Determine the [x, y] coordinate at the center of the cell enclosing the given text.  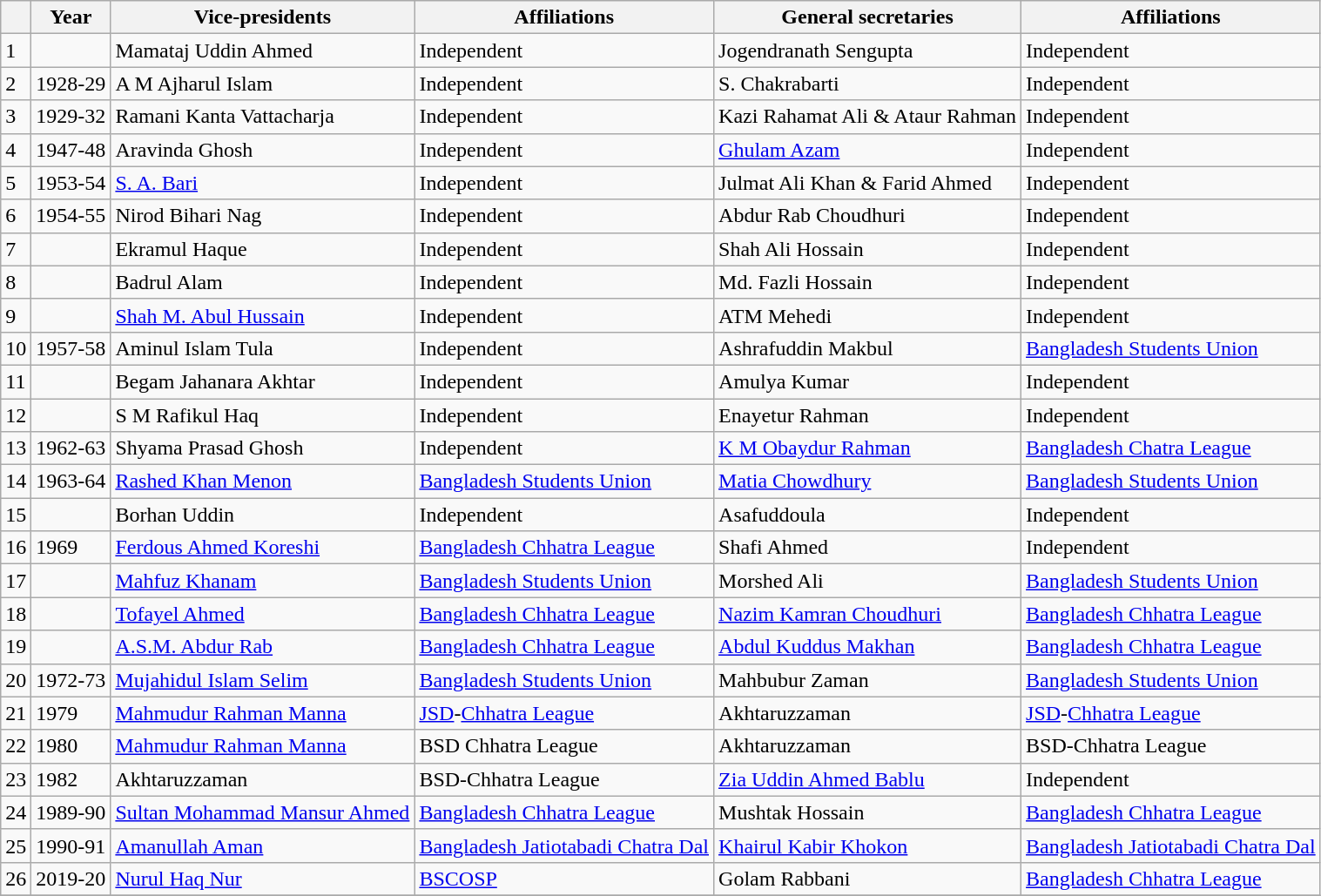
Mujahidul Islam Selim [263, 680]
Ashrafuddin Makbul [867, 348]
1954-55 [71, 216]
Nazim Kamran Choudhuri [867, 614]
S. A. Bari [263, 183]
Mushtak Hossain [867, 812]
Enayetur Rahman [867, 415]
Mamataj Uddin Ahmed [263, 51]
Morshed Ali [867, 581]
Amanullah Aman [263, 845]
K M Obaydur Rahman [867, 448]
A.S.M. Abdur Rab [263, 647]
2019-20 [71, 879]
Badrul Alam [263, 282]
16 [16, 548]
Bangladesh Chatra League [1171, 448]
11 [16, 381]
24 [16, 812]
Kazi Rahamat Ali & Ataur Rahman [867, 117]
5 [16, 183]
15 [16, 515]
13 [16, 448]
4 [16, 150]
BSCOSP [564, 879]
BSD Chhatra League [564, 746]
1982 [71, 779]
1928-29 [71, 84]
1953-54 [71, 183]
Begam Jahanara Akhtar [263, 381]
6 [16, 216]
21 [16, 713]
Year [71, 17]
Md. Fazli Hossain [867, 282]
1969 [71, 548]
14 [16, 482]
8 [16, 282]
23 [16, 779]
Khairul Kabir Khokon [867, 845]
Abdur Rab Choudhuri [867, 216]
1990-91 [71, 845]
Aravinda Ghosh [263, 150]
Ghulam Azam [867, 150]
1979 [71, 713]
12 [16, 415]
Borhan Uddin [263, 515]
20 [16, 680]
18 [16, 614]
Sultan Mohammad Mansur Ahmed [263, 812]
1962-63 [71, 448]
Shafi Ahmed [867, 548]
Shah M. Abul Hussain [263, 315]
Matia Chowdhury [867, 482]
1972-73 [71, 680]
22 [16, 746]
Abdul Kuddus Makhan [867, 647]
S M Rafikul Haq [263, 415]
3 [16, 117]
1989-90 [71, 812]
Jogendranath Sengupta [867, 51]
2 [16, 84]
Rashed Khan Menon [263, 482]
Nirod Bihari Nag [263, 216]
Ramani Kanta Vattacharja [263, 117]
Nurul Haq Nur [263, 879]
1947-48 [71, 150]
26 [16, 879]
1963-64 [71, 482]
General secretaries [867, 17]
10 [16, 348]
Shyama Prasad Ghosh [263, 448]
Vice-presidents [263, 17]
17 [16, 581]
Zia Uddin Ahmed Bablu [867, 779]
Golam Rabbani [867, 879]
Ekramul Haque [263, 249]
Shah Ali Hossain [867, 249]
Asafuddoula [867, 515]
Mahfuz Khanam [263, 581]
Julmat Ali Khan & Farid Ahmed [867, 183]
Aminul Islam Tula [263, 348]
9 [16, 315]
A M Ajharul Islam [263, 84]
1929-32 [71, 117]
Mahbubur Zaman [867, 680]
1 [16, 51]
1980 [71, 746]
S. Chakrabarti [867, 84]
ATM Mehedi [867, 315]
25 [16, 845]
Amulya Kumar [867, 381]
Ferdous Ahmed Koreshi [263, 548]
Tofayel Ahmed [263, 614]
7 [16, 249]
1957-58 [71, 348]
19 [16, 647]
